From the cell containing the given text, extract its center point as (x, y) coordinate. 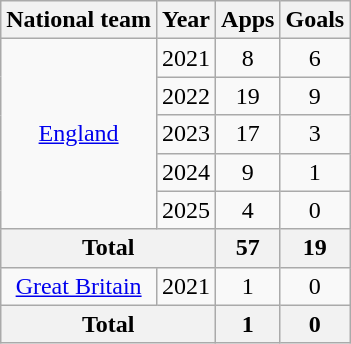
Year (186, 20)
Great Britain (79, 286)
England (79, 134)
Goals (315, 20)
57 (248, 248)
2022 (186, 96)
6 (315, 58)
17 (248, 134)
2025 (186, 210)
4 (248, 210)
2024 (186, 172)
3 (315, 134)
National team (79, 20)
2023 (186, 134)
8 (248, 58)
Apps (248, 20)
